Identify which cell holds the provided text, then report its [x, y] central coordinate. 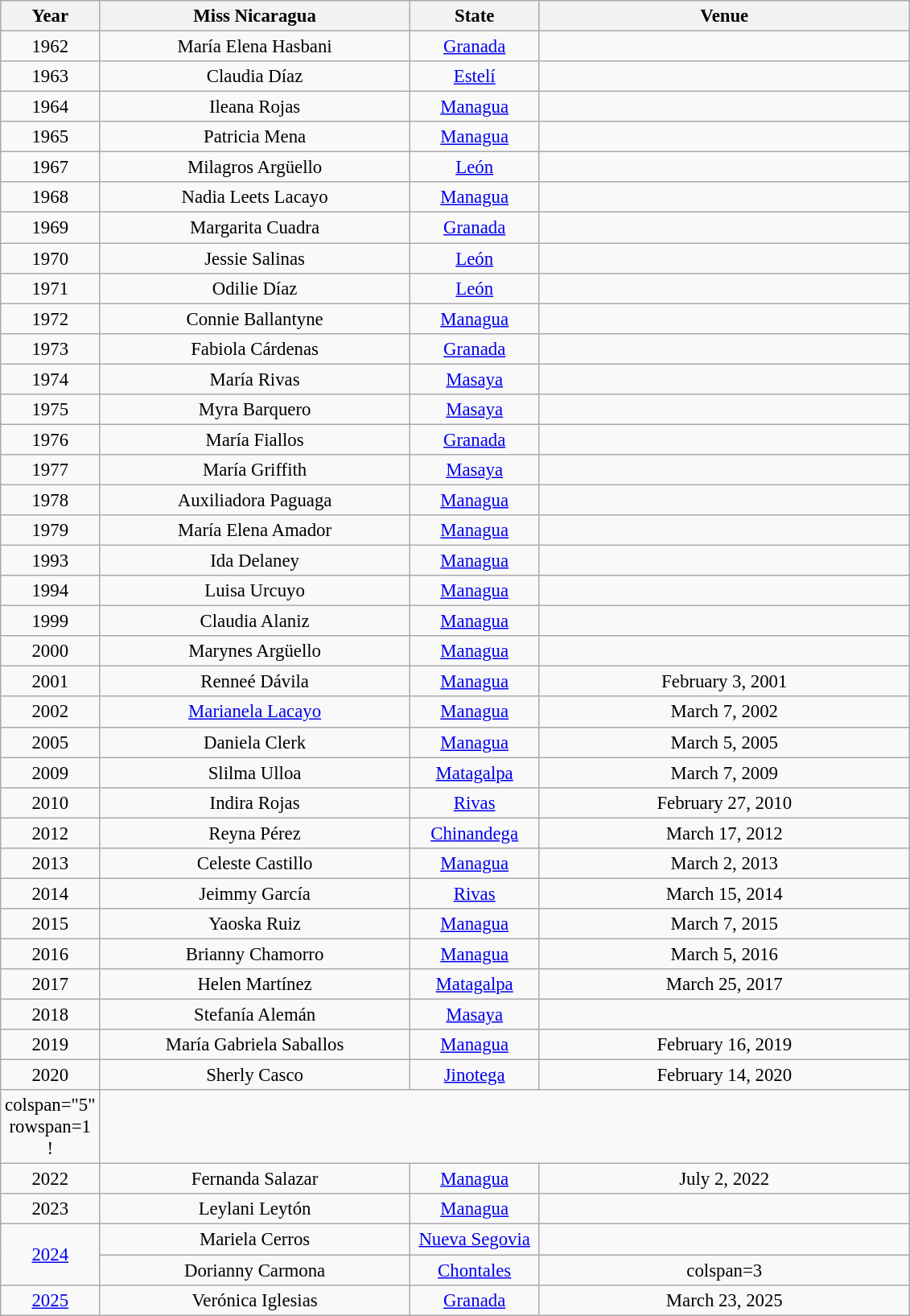
colspan=3 [724, 1270]
Verónica Iglesias [255, 1300]
Reyna Pérez [255, 833]
1962 [50, 47]
2014 [50, 893]
Myra Barquero [255, 410]
March 15, 2014 [724, 893]
Milagros Argüello [255, 167]
Daniela Clerk [255, 742]
Chinandega [475, 833]
Jessie Salinas [255, 258]
1969 [50, 228]
María Gabriela Saballos [255, 1045]
1993 [50, 561]
Estelí [475, 76]
Leylani Leytón [255, 1210]
1973 [50, 349]
March 25, 2017 [724, 984]
Ida Delaney [255, 561]
Brianny Chamorro [255, 954]
1979 [50, 530]
March 7, 2015 [724, 924]
Stefanía Alemán [255, 1015]
March 7, 2002 [724, 712]
1977 [50, 470]
2025 [50, 1300]
María Rivas [255, 379]
Fernanda Salazar [255, 1179]
1972 [50, 319]
2020 [50, 1075]
Chontales [475, 1270]
Luisa Urcuyo [255, 591]
Marynes Argüello [255, 651]
1974 [50, 379]
1971 [50, 288]
Nadia Leets Lacayo [255, 197]
February 27, 2010 [724, 802]
Mariela Cerros [255, 1240]
Renneé Dávila [255, 682]
Patricia Mena [255, 137]
2000 [50, 651]
2018 [50, 1015]
2001 [50, 682]
1964 [50, 107]
Odilie Díaz [255, 288]
2013 [50, 864]
February 14, 2020 [724, 1075]
Marianela Lacayo [255, 712]
2024 [50, 1254]
July 2, 2022 [724, 1179]
colspan="5" rowspan=1 ! [50, 1127]
1994 [50, 591]
Auxiliadora Paguaga [255, 500]
March 5, 2005 [724, 742]
Connie Ballantyne [255, 319]
1965 [50, 137]
Miss Nicaragua [255, 16]
2023 [50, 1210]
March 5, 2016 [724, 954]
2005 [50, 742]
Margarita Cuadra [255, 228]
María Griffith [255, 470]
Claudia Alaniz [255, 621]
Venue [724, 16]
2022 [50, 1179]
2012 [50, 833]
2010 [50, 802]
1970 [50, 258]
1975 [50, 410]
Dorianny Carmona [255, 1270]
March 7, 2009 [724, 773]
1963 [50, 76]
Jinotega [475, 1075]
Year [50, 16]
1976 [50, 439]
Yaoska Ruiz [255, 924]
Nueva Segovia [475, 1240]
March 2, 2013 [724, 864]
2016 [50, 954]
1978 [50, 500]
2015 [50, 924]
Sherly Casco [255, 1075]
1968 [50, 197]
Claudia Díaz [255, 76]
February 16, 2019 [724, 1045]
2009 [50, 773]
2017 [50, 984]
1967 [50, 167]
María Fiallos [255, 439]
Celeste Castillo [255, 864]
March 17, 2012 [724, 833]
March 23, 2025 [724, 1300]
Helen Martínez [255, 984]
Fabiola Cárdenas [255, 349]
Slilma Ulloa [255, 773]
1999 [50, 621]
María Elena Amador [255, 530]
2002 [50, 712]
María Elena Hasbani [255, 47]
February 3, 2001 [724, 682]
Ileana Rojas [255, 107]
Jeimmy García [255, 893]
Indira Rojas [255, 802]
State [475, 16]
2019 [50, 1045]
